Return (x, y) of the center of cell containing provided text 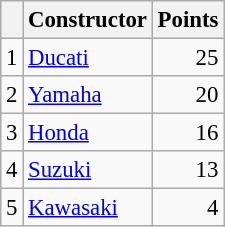
1 (12, 58)
Honda (88, 133)
16 (188, 133)
5 (12, 208)
25 (188, 58)
2 (12, 95)
13 (188, 170)
Kawasaki (88, 208)
3 (12, 133)
20 (188, 95)
Ducati (88, 58)
Constructor (88, 20)
Points (188, 20)
Yamaha (88, 95)
Suzuki (88, 170)
